Identify which cell holds the provided text, then report its (x, y) central coordinate. 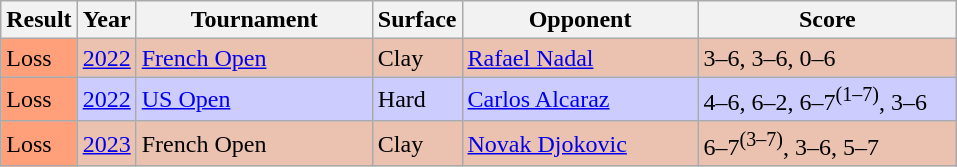
Surface (417, 20)
Novak Djokovic (580, 144)
4–6, 6–2, 6–7(1–7), 3–6 (828, 100)
Score (828, 20)
Result (39, 20)
2023 (106, 144)
US Open (254, 100)
Hard (417, 100)
3–6, 3–6, 0–6 (828, 58)
Carlos Alcaraz (580, 100)
Opponent (580, 20)
Year (106, 20)
6–7(3–7), 3–6, 5–7 (828, 144)
Rafael Nadal (580, 58)
Tournament (254, 20)
